Extract the [x, y] coordinate from the center of the cell holding the provided text.  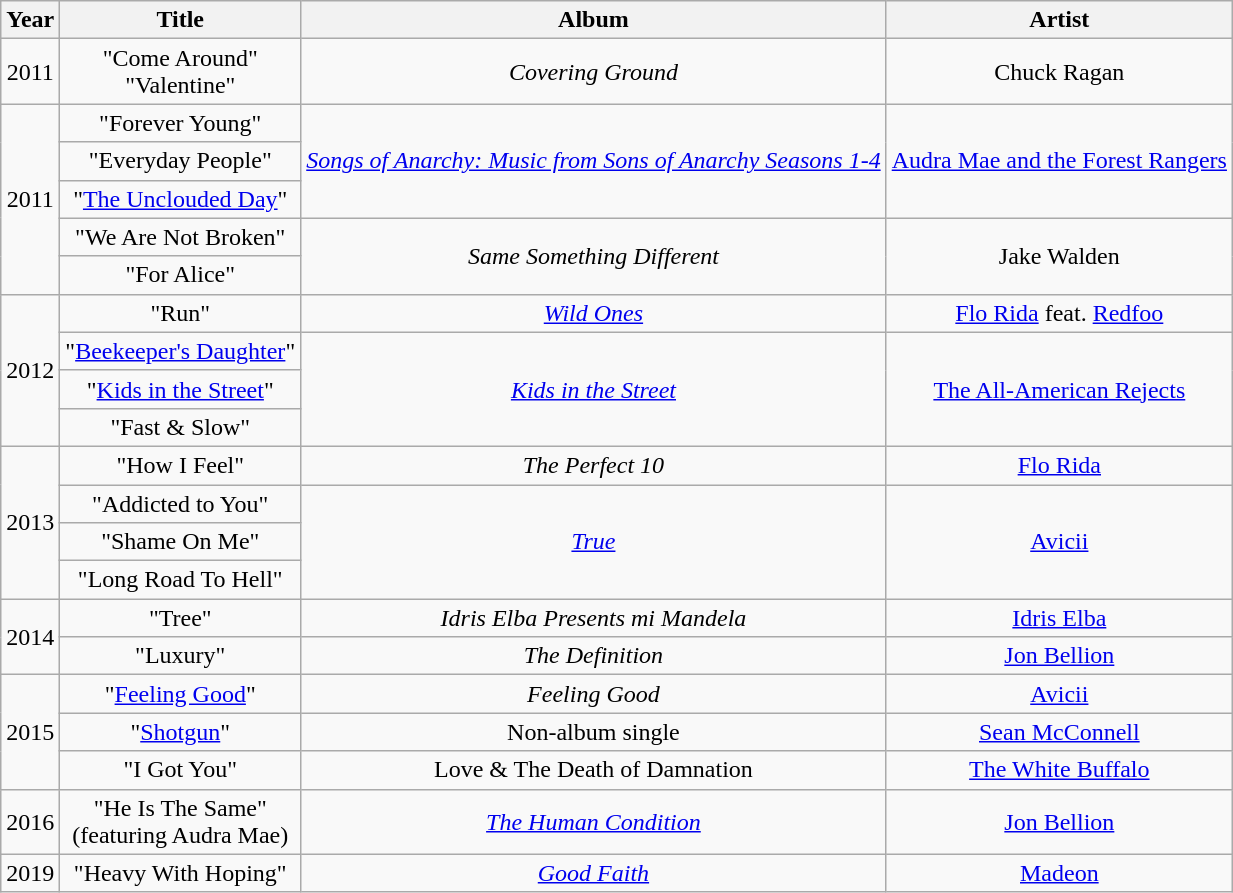
"Forever Young" [180, 123]
2015 [30, 732]
Jake Walden [1059, 256]
Sean McConnell [1059, 732]
Covering Ground [594, 72]
Idris Elba [1059, 618]
The White Buffalo [1059, 770]
2019 [30, 873]
"Luxury" [180, 656]
Artist [1059, 20]
2016 [30, 822]
Album [594, 20]
"I Got You" [180, 770]
"Heavy With Hoping" [180, 873]
"Shame On Me" [180, 542]
2013 [30, 522]
"Long Road To Hell" [180, 580]
Non-album single [594, 732]
Year [30, 20]
The All-American Rejects [1059, 389]
Chuck Ragan [1059, 72]
The Definition [594, 656]
"Addicted to You" [180, 503]
Madeon [1059, 873]
"He Is The Same"(featuring Audra Mae) [180, 822]
True [594, 541]
"Run" [180, 313]
"Fast & Slow" [180, 427]
Idris Elba Presents mi Mandela [594, 618]
"Beekeeper's Daughter" [180, 351]
Title [180, 20]
"Come Around""Valentine" [180, 72]
"We Are Not Broken" [180, 237]
Songs of Anarchy: Music from Sons of Anarchy Seasons 1-4 [594, 161]
"How I Feel" [180, 465]
"Feeling Good" [180, 694]
"Everyday People" [180, 161]
2014 [30, 637]
Feeling Good [594, 694]
Love & The Death of Damnation [594, 770]
Same Something Different [594, 256]
"Shotgun" [180, 732]
"For Alice" [180, 275]
"Kids in the Street" [180, 389]
"Tree" [180, 618]
Flo Rida feat. Redfoo [1059, 313]
Flo Rida [1059, 465]
"The Unclouded Day" [180, 199]
2012 [30, 370]
Wild Ones [594, 313]
The Human Condition [594, 822]
Audra Mae and the Forest Rangers [1059, 161]
The Perfect 10 [594, 465]
Kids in the Street [594, 389]
Good Faith [594, 873]
